Return [x, y] of the center of cell containing provided text 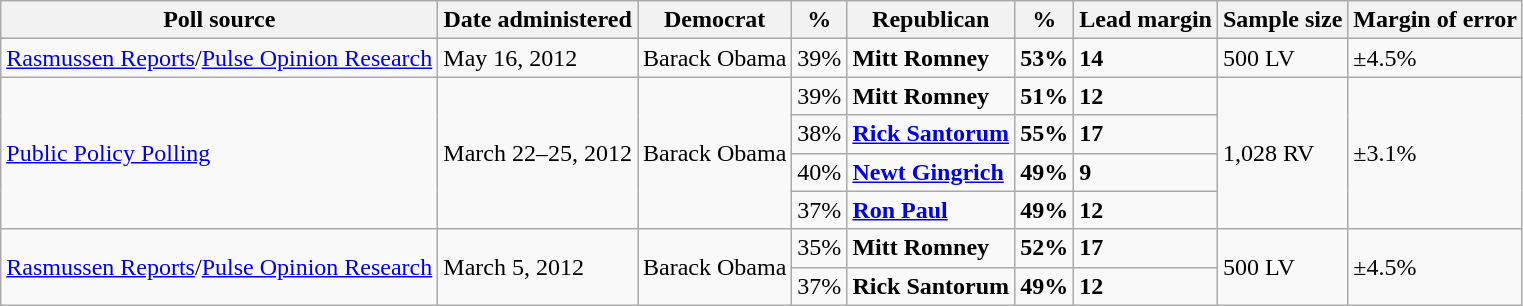
Sample size [1282, 20]
Margin of error [1436, 20]
Newt Gingrich [931, 172]
1,028 RV [1282, 153]
Poll source [220, 20]
9 [1146, 172]
Ron Paul [931, 210]
55% [1044, 134]
May 16, 2012 [538, 58]
Democrat [715, 20]
14 [1146, 58]
Republican [931, 20]
52% [1044, 248]
Public Policy Polling [220, 153]
Lead margin [1146, 20]
Date administered [538, 20]
51% [1044, 96]
40% [820, 172]
March 22–25, 2012 [538, 153]
March 5, 2012 [538, 267]
±3.1% [1436, 153]
53% [1044, 58]
35% [820, 248]
38% [820, 134]
